Determine the (x, y) coordinate at the center of the cell enclosing the given text.  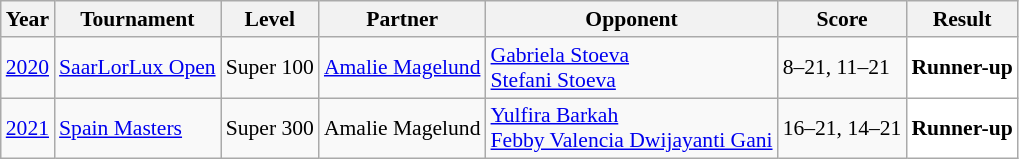
2021 (28, 128)
16–21, 14–21 (842, 128)
2020 (28, 68)
Yulfira Barkah Febby Valencia Dwijayanti Gani (632, 128)
Score (842, 19)
Gabriela Stoeva Stefani Stoeva (632, 68)
Level (270, 19)
Spain Masters (138, 128)
Super 100 (270, 68)
SaarLorLux Open (138, 68)
Tournament (138, 19)
Result (962, 19)
8–21, 11–21 (842, 68)
Year (28, 19)
Opponent (632, 19)
Partner (402, 19)
Super 300 (270, 128)
